Pinpoint the cell where the given text exists, returning its [x, y] midpoint coordinate. 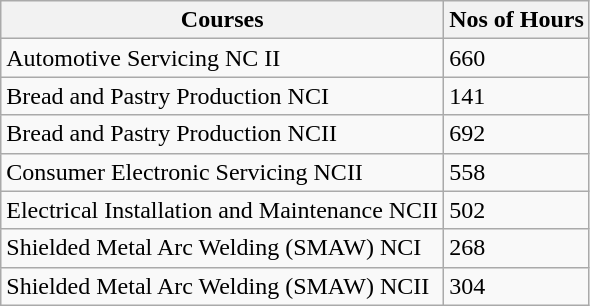
Courses [222, 20]
Shielded Metal Arc Welding (SMAW) NCII [222, 286]
692 [517, 134]
Nos of Hours [517, 20]
Consumer Electronic Servicing NCII [222, 172]
Bread and Pastry Production NCI [222, 96]
502 [517, 210]
660 [517, 58]
Automotive Servicing NC II [222, 58]
Shielded Metal Arc Welding (SMAW) NCI [222, 248]
558 [517, 172]
141 [517, 96]
268 [517, 248]
304 [517, 286]
Bread and Pastry Production NCII [222, 134]
Electrical Installation and Maintenance NCII [222, 210]
